Find where the given text appears and provide that cell's center as [X, Y] coordinate. 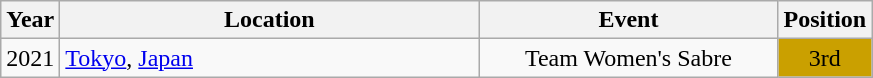
Event [628, 20]
3rd [825, 58]
Year [30, 20]
Location [270, 20]
Position [825, 20]
2021 [30, 58]
Team Women's Sabre [628, 58]
Tokyo, Japan [270, 58]
